Detect which cell encompasses the target text, then output its [X, Y] center coordinate. 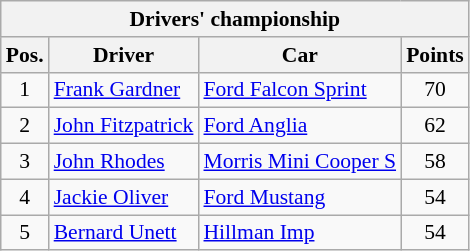
70 [435, 90]
Frank Gardner [124, 90]
Points [435, 55]
Ford Mustang [300, 197]
Pos. [25, 55]
Drivers' championship [235, 19]
Morris Mini Cooper S [300, 162]
Ford Falcon Sprint [300, 90]
Hillman Imp [300, 233]
Car [300, 55]
3 [25, 162]
John Rhodes [124, 162]
Ford Anglia [300, 126]
John Fitzpatrick [124, 126]
1 [25, 90]
2 [25, 126]
Bernard Unett [124, 233]
Jackie Oliver [124, 197]
5 [25, 233]
62 [435, 126]
Driver [124, 55]
4 [25, 197]
58 [435, 162]
